For the text-containing cell, return its midpoint in (X, Y) coordinate format. 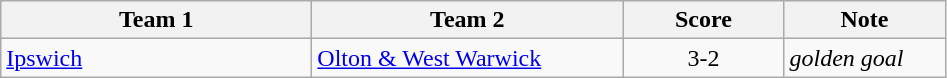
3-2 (704, 58)
Olton & West Warwick (468, 58)
Ipswich (156, 58)
Team 2 (468, 20)
Score (704, 20)
golden goal (864, 58)
Team 1 (156, 20)
Note (864, 20)
